Return (X, Y) of the center of cell containing provided text 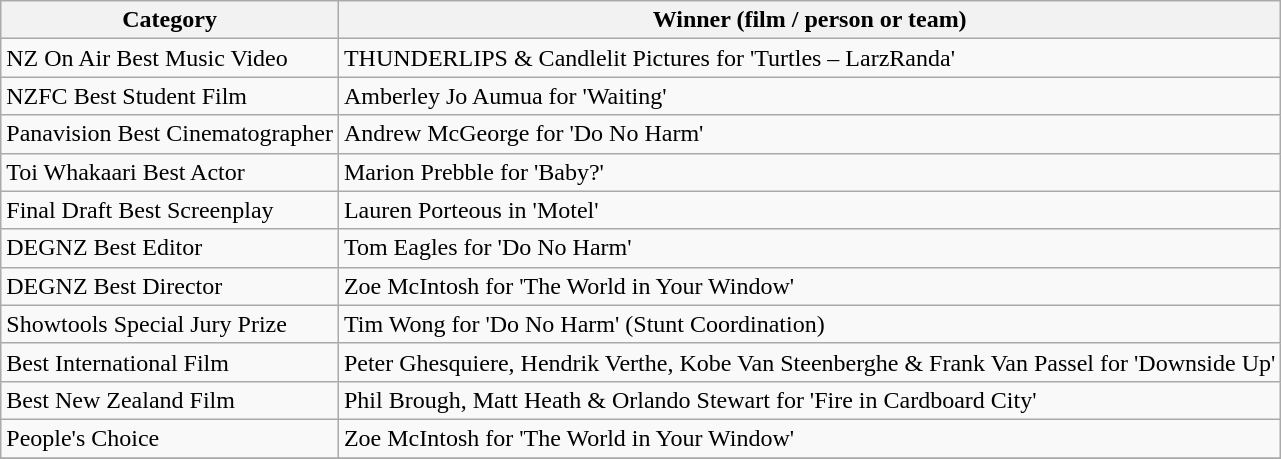
Tim Wong for 'Do No Harm' (Stunt Coordination) (809, 324)
Best International Film (170, 362)
Amberley Jo Aumua for 'Waiting' (809, 96)
NZ On Air Best Music Video (170, 58)
Peter Ghesquiere, Hendrik Verthe, Kobe Van Steenberghe & Frank Van Passel for 'Downside Up' (809, 362)
Lauren Porteous in 'Motel' (809, 210)
People's Choice (170, 438)
Toi Whakaari Best Actor (170, 172)
Category (170, 20)
Panavision Best Cinematographer (170, 134)
DEGNZ Best Director (170, 286)
Andrew McGeorge for 'Do No Harm' (809, 134)
Phil Brough, Matt Heath & Orlando Stewart for 'Fire in Cardboard City' (809, 400)
DEGNZ Best Editor (170, 248)
Winner (film / person or team) (809, 20)
Best New Zealand Film (170, 400)
Final Draft Best Screenplay (170, 210)
Tom Eagles for 'Do No Harm' (809, 248)
THUNDERLIPS & Candlelit Pictures for 'Turtles – LarzRanda' (809, 58)
Showtools Special Jury Prize (170, 324)
NZFC Best Student Film (170, 96)
Marion Prebble for 'Baby?' (809, 172)
